Return (X, Y) of the center of cell containing provided text 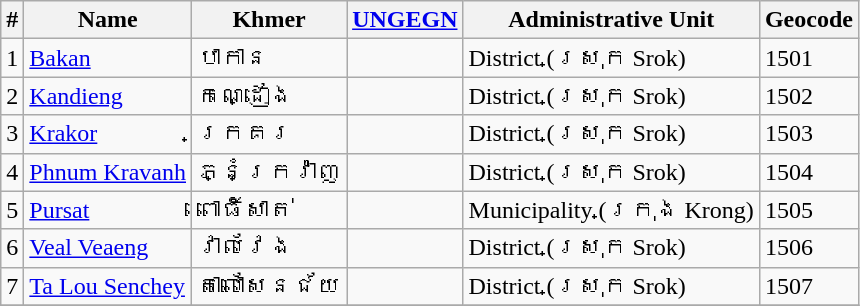
Municipality (ក្រុង Krong) (611, 210)
1504 (808, 172)
Pursat (108, 210)
6 (12, 248)
2 (12, 96)
1501 (808, 58)
1507 (808, 286)
ក្រគរ (270, 134)
1 (12, 58)
Kandieng (108, 96)
Ta Lou Senchey (108, 286)
ភ្នំក្រវ៉ាញ (270, 172)
7 (12, 286)
Administrative Unit (611, 20)
1506 (808, 248)
1502 (808, 96)
Phnum Kravanh (108, 172)
តាលោសែនជ័យ (270, 286)
Krakor (108, 134)
Geocode (808, 20)
3 (12, 134)
Veal Veaeng (108, 248)
Name (108, 20)
Khmer (270, 20)
Bakan (108, 58)
ពោធិ៍សាត់ (270, 210)
កណ្ដៀង (270, 96)
UNGEGN (405, 20)
# (12, 20)
5 (12, 210)
វាលវែង (270, 248)
បាកាន (270, 58)
1505 (808, 210)
4 (12, 172)
1503 (808, 134)
